Pinpoint the cell where the given text exists, returning its (X, Y) midpoint coordinate. 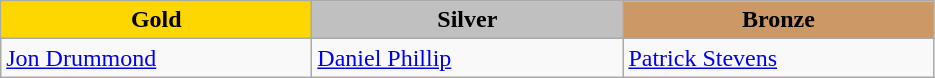
Patrick Stevens (778, 58)
Bronze (778, 20)
Jon Drummond (156, 58)
Daniel Phillip (468, 58)
Silver (468, 20)
Gold (156, 20)
